Return the [X, Y] coordinate for the center point of the cell that contains the specified text.  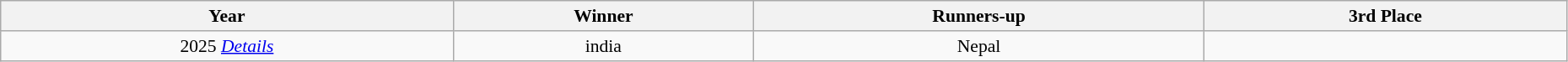
3rd Place [1385, 16]
Nepal [979, 46]
Winner [604, 16]
Year [227, 16]
2025 Details [227, 46]
Runners-up [979, 16]
india [604, 46]
